Determine the [x, y] coordinate at the center of the cell enclosing the given text.  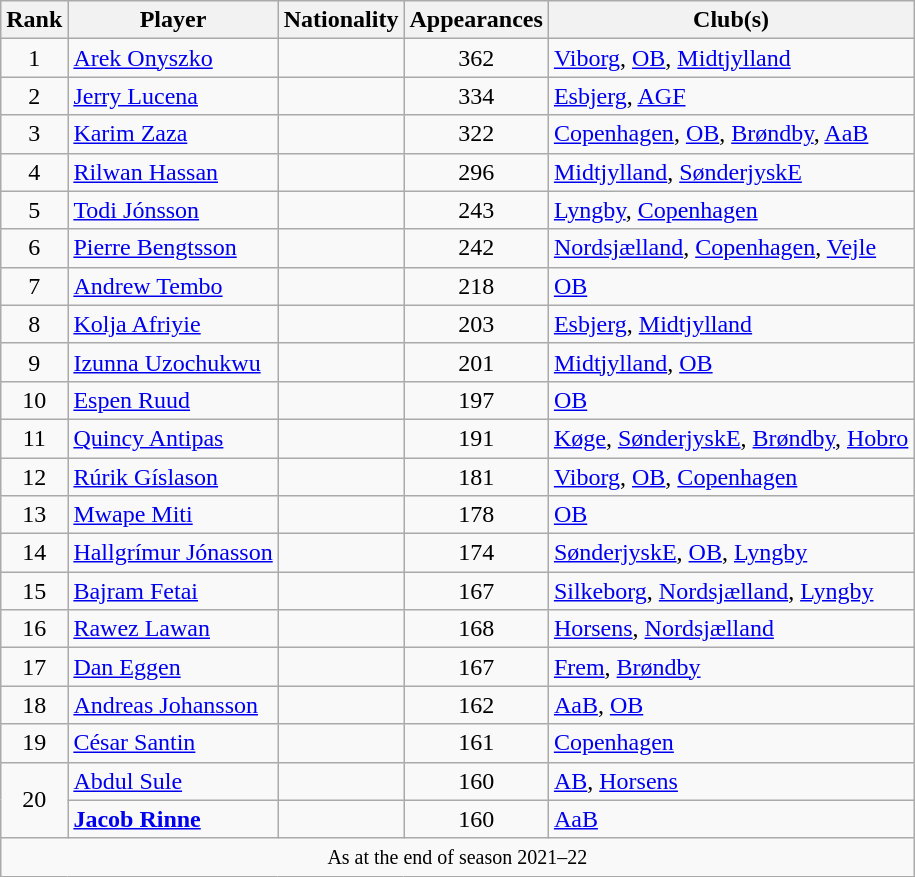
16 [34, 629]
AB, Horsens [731, 781]
Silkeborg, Nordsjælland, Lyngby [731, 591]
161 [476, 743]
Izunna Uzochukwu [173, 362]
Køge, SønderjyskE, Brøndby, Hobro [731, 438]
Arek Onyszko [173, 58]
Nationality [341, 20]
181 [476, 477]
Horsens, Nordsjælland [731, 629]
9 [34, 362]
Frem, Brøndby [731, 667]
3 [34, 134]
Copenhagen, OB, Brøndby, AaB [731, 134]
Mwape Miti [173, 515]
Rilwan Hassan [173, 172]
Andrew Tembo [173, 286]
Nordsjælland, Copenhagen, Vejle [731, 248]
Viborg, OB, Midtjylland [731, 58]
Club(s) [731, 20]
Andreas Johansson [173, 705]
Kolja Afriyie [173, 324]
17 [34, 667]
12 [34, 477]
As at the end of season 2021–22 [458, 857]
AaB [731, 819]
Espen Ruud [173, 400]
SønderjyskE, OB, Lyngby [731, 553]
César Santin [173, 743]
197 [476, 400]
Rank [34, 20]
1 [34, 58]
322 [476, 134]
203 [476, 324]
Copenhagen [731, 743]
19 [34, 743]
15 [34, 591]
Jerry Lucena [173, 96]
20 [34, 800]
243 [476, 210]
Karim Zaza [173, 134]
Appearances [476, 20]
334 [476, 96]
178 [476, 515]
Esbjerg, AGF [731, 96]
Dan Eggen [173, 667]
Bajram Fetai [173, 591]
6 [34, 248]
Jacob Rinne [173, 819]
Hallgrímur Jónasson [173, 553]
162 [476, 705]
Lyngby, Copenhagen [731, 210]
Midtjylland, OB [731, 362]
Pierre Bengtsson [173, 248]
Viborg, OB, Copenhagen [731, 477]
13 [34, 515]
Player [173, 20]
4 [34, 172]
14 [34, 553]
168 [476, 629]
AaB, OB [731, 705]
Rawez Lawan [173, 629]
11 [34, 438]
362 [476, 58]
Abdul Sule [173, 781]
Quincy Antipas [173, 438]
2 [34, 96]
Todi Jónsson [173, 210]
8 [34, 324]
5 [34, 210]
7 [34, 286]
Rúrik Gíslason [173, 477]
201 [476, 362]
174 [476, 553]
218 [476, 286]
296 [476, 172]
Midtjylland, SønderjyskE [731, 172]
191 [476, 438]
10 [34, 400]
242 [476, 248]
Esbjerg, Midtjylland [731, 324]
18 [34, 705]
